Capture the cell that displays the provided text and extract its [x, y] central coordinate. 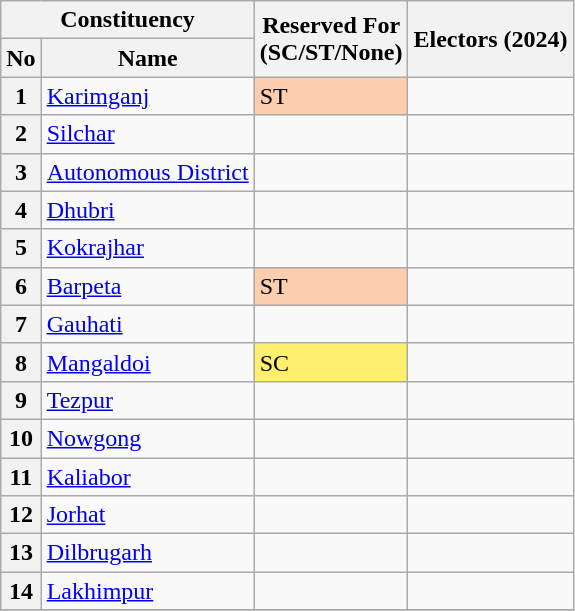
Silchar [148, 134]
SC [331, 362]
Karimganj [148, 96]
8 [21, 362]
Name [148, 58]
Electors (2024) [490, 39]
Kaliabor [148, 477]
Autonomous District [148, 172]
Barpeta [148, 286]
Jorhat [148, 515]
7 [21, 324]
Tezpur [148, 400]
1 [21, 96]
11 [21, 477]
2 [21, 134]
3 [21, 172]
Constituency [128, 20]
No [21, 58]
14 [21, 591]
Dhubri [148, 210]
Reserved For(SC/ST/None) [331, 39]
Lakhimpur [148, 591]
Mangaldoi [148, 362]
13 [21, 553]
Gauhati [148, 324]
10 [21, 438]
Dilbrugarh [148, 553]
Kokrajhar [148, 248]
Nowgong [148, 438]
9 [21, 400]
6 [21, 286]
5 [21, 248]
12 [21, 515]
4 [21, 210]
